Determine the (X, Y) coordinate at the center of the cell enclosing the given text.  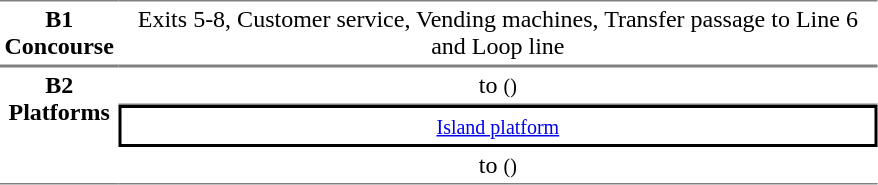
Island platform (498, 126)
B2Platforms (59, 125)
Exits 5-8, Customer service, Vending machines, Transfer passage to Line 6 and Loop line (498, 33)
B1Concourse (59, 33)
